Output the (X, Y) coordinate of the center of the cell containing the given text.  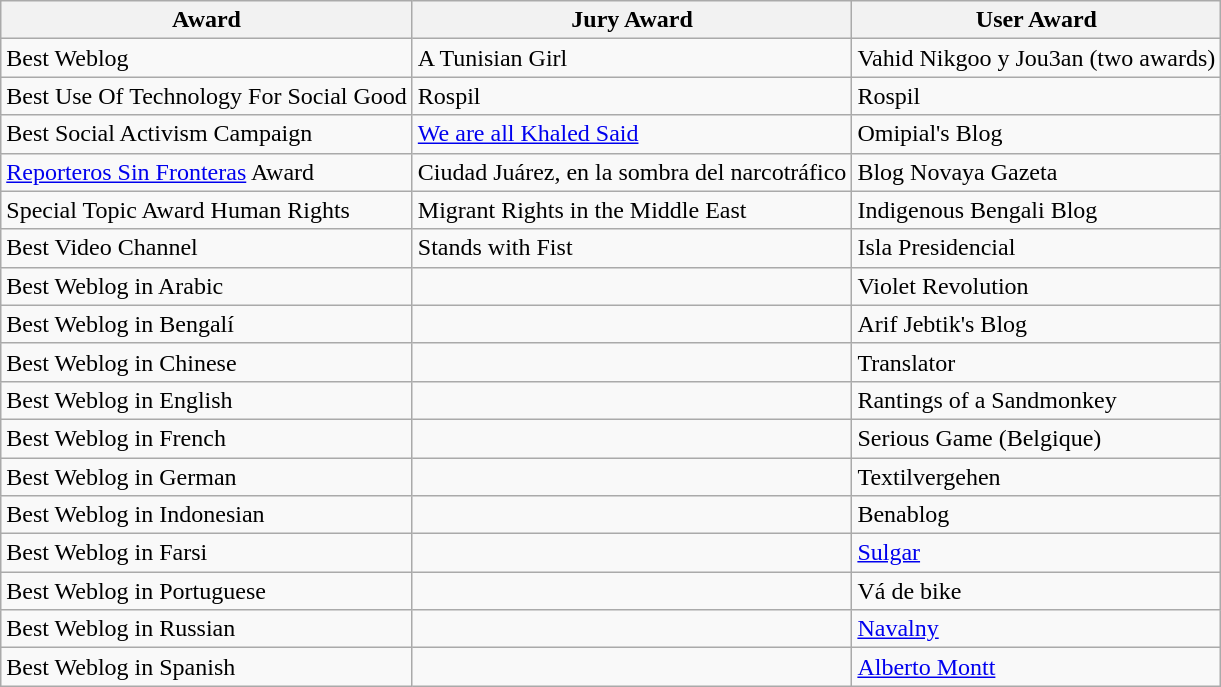
Best Video Channel (207, 248)
Best Weblog in Portuguese (207, 591)
Indigenous Bengali Blog (1036, 210)
Best Weblog (207, 58)
User Award (1036, 20)
Blog Novaya Gazeta (1036, 172)
Best Use Of Technology For Social Good (207, 96)
Special Topic Award Human Rights (207, 210)
Award (207, 20)
Best Weblog in Farsi (207, 553)
Best Weblog in German (207, 477)
Best Weblog in Bengalí (207, 324)
Migrant Rights in the Middle East (632, 210)
Benablog (1036, 515)
Alberto Montt (1036, 667)
Textilvergehen (1036, 477)
Stands with Fist (632, 248)
Best Weblog in Spanish (207, 667)
Best Weblog in Arabic (207, 286)
Best Weblog in French (207, 438)
Best Weblog in English (207, 400)
Best Weblog in Chinese (207, 362)
A Tunisian Girl (632, 58)
We are all Khaled Said (632, 134)
Serious Game (Belgique) (1036, 438)
Best Weblog in Russian (207, 629)
Best Weblog in Indonesian (207, 515)
Omipial's Blog (1036, 134)
Translator (1036, 362)
Ciudad Juárez, en la sombra del narcotráfico (632, 172)
Navalny (1036, 629)
Sulgar (1036, 553)
Best Social Activism Campaign (207, 134)
Violet Revolution (1036, 286)
Vá de bike (1036, 591)
Vahid Nikgoo y Jou3an (two awards) (1036, 58)
Isla Presidencial (1036, 248)
Reporteros Sin Fronteras Award (207, 172)
Rantings of a Sandmonkey (1036, 400)
Jury Award (632, 20)
Arif Jebtik's Blog (1036, 324)
